Find where the given text appears and provide that cell's center as [x, y] coordinate. 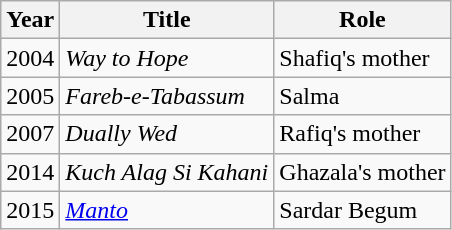
Sardar Begum [362, 210]
2007 [30, 134]
2014 [30, 172]
Shafiq's mother [362, 58]
Year [30, 20]
Dually Wed [167, 134]
2015 [30, 210]
Fareb-e-Tabassum [167, 96]
Rafiq's mother [362, 134]
Way to Hope [167, 58]
Salma [362, 96]
Manto [167, 210]
2005 [30, 96]
2004 [30, 58]
Role [362, 20]
Title [167, 20]
Kuch Alag Si Kahani [167, 172]
Ghazala's mother [362, 172]
